From the cell containing the given text, extract its center point as [X, Y] coordinate. 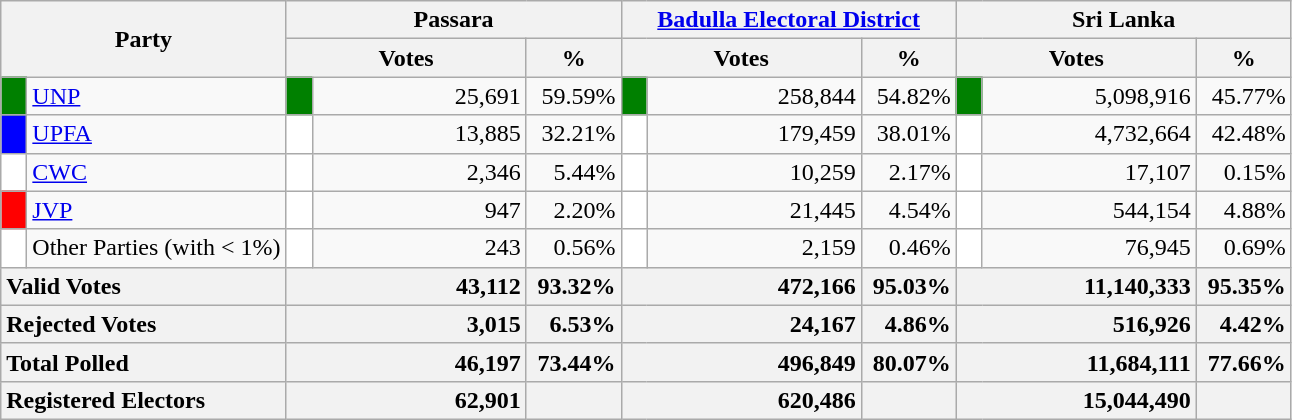
2.17% [908, 172]
4.54% [908, 210]
2.20% [574, 210]
UNP [156, 96]
80.07% [908, 362]
10,259 [754, 172]
32.21% [574, 134]
43,112 [406, 286]
516,926 [1076, 324]
6.53% [574, 324]
46,197 [406, 362]
93.32% [574, 286]
Badulla Electoral District [788, 20]
947 [419, 210]
Valid Votes [144, 286]
2,159 [754, 248]
544,154 [1089, 210]
4.42% [1244, 324]
Registered Electors [144, 400]
5.44% [574, 172]
42.48% [1244, 134]
179,459 [754, 134]
77.66% [1244, 362]
4,732,664 [1089, 134]
4.86% [908, 324]
Sri Lanka [1124, 20]
4.88% [1244, 210]
258,844 [754, 96]
620,486 [741, 400]
59.59% [574, 96]
496,849 [741, 362]
Passara [454, 20]
Total Polled [144, 362]
76,945 [1089, 248]
0.56% [574, 248]
0.69% [1244, 248]
13,885 [419, 134]
JVP [156, 210]
3,015 [406, 324]
95.35% [1244, 286]
Other Parties (with < 1%) [156, 248]
73.44% [574, 362]
UPFA [156, 134]
11,140,333 [1076, 286]
Rejected Votes [144, 324]
Party [144, 39]
95.03% [908, 286]
2,346 [419, 172]
472,166 [741, 286]
15,044,490 [1076, 400]
17,107 [1089, 172]
0.46% [908, 248]
11,684,111 [1076, 362]
0.15% [1244, 172]
243 [419, 248]
5,098,916 [1089, 96]
25,691 [419, 96]
54.82% [908, 96]
45.77% [1244, 96]
21,445 [754, 210]
24,167 [741, 324]
38.01% [908, 134]
62,901 [406, 400]
CWC [156, 172]
